Return the (x, y) coordinate for the center point of the cell that contains the specified text.  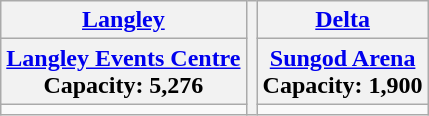
Sungod ArenaCapacity: 1,900 (342, 72)
Langley Events CentreCapacity: 5,276 (124, 72)
Delta (342, 20)
Langley (124, 20)
